Output the [X, Y] coordinate of the center of the cell containing the given text.  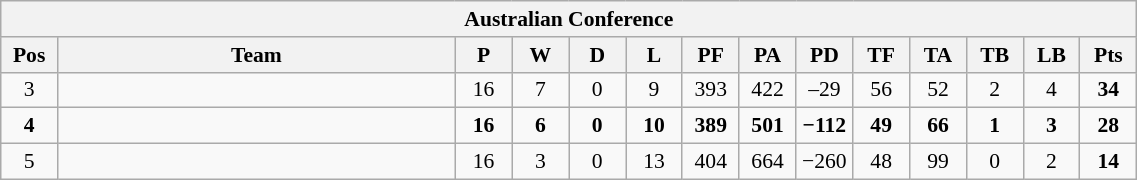
404 [710, 162]
501 [768, 126]
393 [710, 90]
W [540, 55]
14 [1108, 162]
Team [257, 55]
TB [994, 55]
66 [938, 126]
99 [938, 162]
13 [654, 162]
P [484, 55]
L [654, 55]
5 [30, 162]
56 [882, 90]
1 [994, 126]
LB [1052, 55]
Pos [30, 55]
Pts [1108, 55]
9 [654, 90]
10 [654, 126]
D [598, 55]
TF [882, 55]
PA [768, 55]
Australian Conference [569, 19]
52 [938, 90]
422 [768, 90]
PD [824, 55]
49 [882, 126]
664 [768, 162]
48 [882, 162]
TA [938, 55]
7 [540, 90]
34 [1108, 90]
6 [540, 126]
389 [710, 126]
−260 [824, 162]
–29 [824, 90]
PF [710, 55]
28 [1108, 126]
−112 [824, 126]
